Scan for the cell matching the given text and deliver its (x, y) coordinate at center. 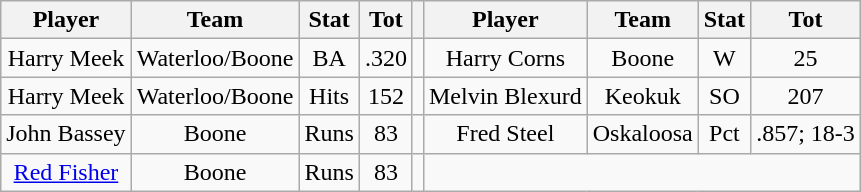
Fred Steel (505, 134)
Pct (724, 134)
Keokuk (642, 96)
25 (806, 58)
Harry Corns (505, 58)
Oskaloosa (642, 134)
SO (724, 96)
John Bassey (66, 134)
207 (806, 96)
Red Fisher (66, 172)
W (724, 58)
Hits (329, 96)
152 (386, 96)
.320 (386, 58)
BA (329, 58)
.857; 18-3 (806, 134)
Melvin Blexurd (505, 96)
